Provide the (x, y) coordinate of the cell's center where the given text is located.  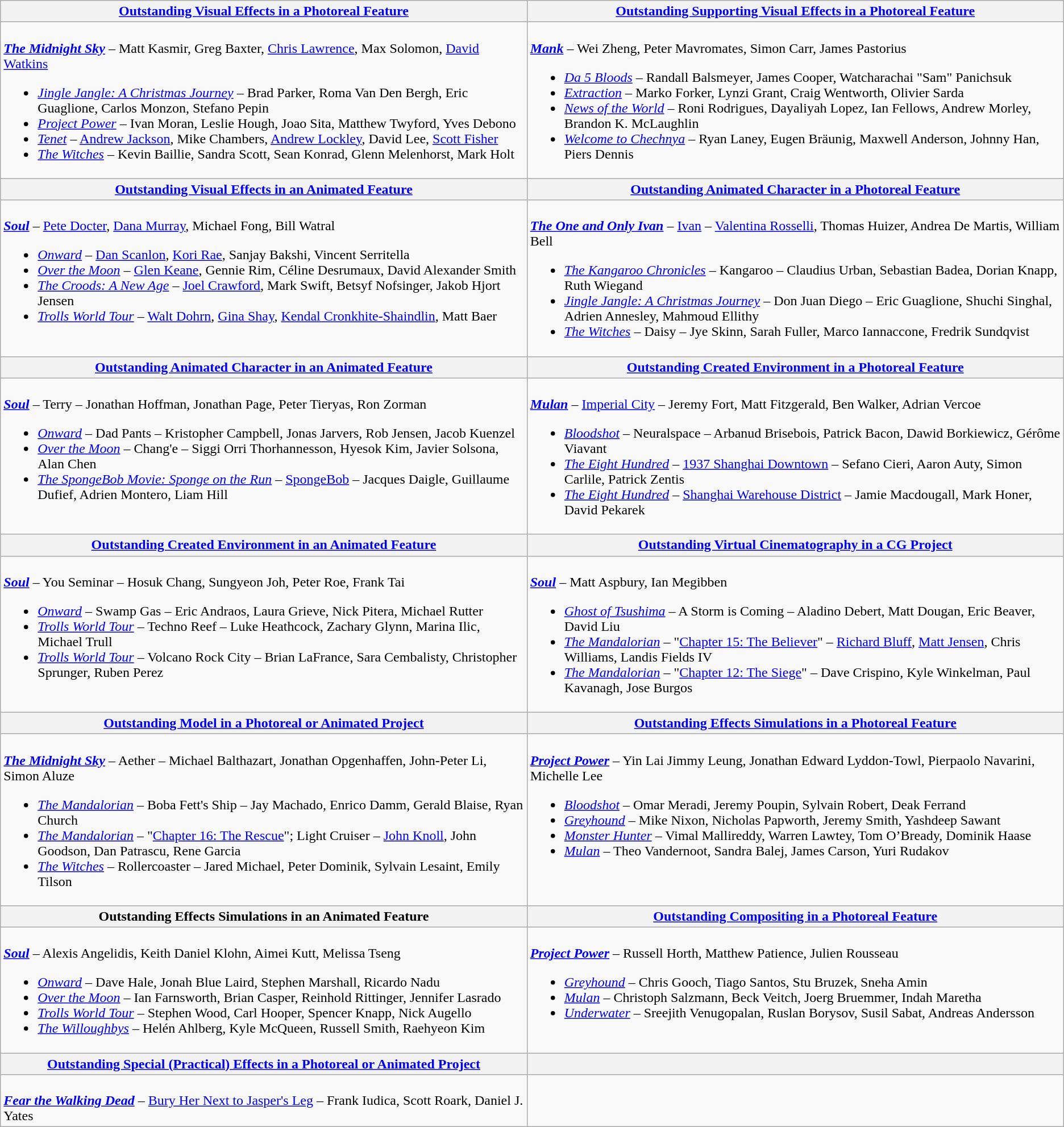
Outstanding Effects Simulations in a Photoreal Feature (795, 723)
Outstanding Visual Effects in a Photoreal Feature (264, 11)
Outstanding Compositing in a Photoreal Feature (795, 916)
Outstanding Created Environment in a Photoreal Feature (795, 367)
Outstanding Model in a Photoreal or Animated Project (264, 723)
Outstanding Supporting Visual Effects in a Photoreal Feature (795, 11)
Outstanding Visual Effects in an Animated Feature (264, 189)
Outstanding Animated Character in an Animated Feature (264, 367)
Fear the Walking Dead – Bury Her Next to Jasper's Leg – Frank Iudica, Scott Roark, Daniel J. Yates (264, 1101)
Outstanding Virtual Cinematography in a CG Project (795, 545)
Outstanding Effects Simulations in an Animated Feature (264, 916)
Outstanding Animated Character in a Photoreal Feature (795, 189)
Outstanding Special (Practical) Effects in a Photoreal or Animated Project (264, 1063)
Outstanding Created Environment in an Animated Feature (264, 545)
